Scan for the cell matching the given text and deliver its [x, y] coordinate at center. 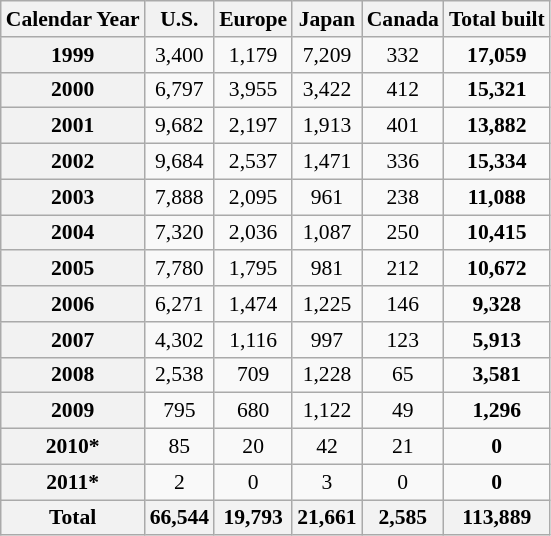
2 [180, 482]
1,225 [326, 304]
10,672 [497, 269]
Canada [403, 19]
6,797 [180, 90]
680 [253, 411]
7,209 [326, 55]
2003 [73, 197]
Calendar Year [73, 19]
U.S. [180, 19]
2010* [73, 447]
3,581 [497, 375]
332 [403, 55]
4,302 [180, 340]
961 [326, 197]
1,795 [253, 269]
1,471 [326, 162]
1,122 [326, 411]
2009 [73, 411]
997 [326, 340]
3,955 [253, 90]
2006 [73, 304]
795 [180, 411]
146 [403, 304]
401 [403, 126]
19,793 [253, 518]
2000 [73, 90]
5,913 [497, 340]
1,296 [497, 411]
42 [326, 447]
2001 [73, 126]
2,036 [253, 233]
6,271 [180, 304]
212 [403, 269]
412 [403, 90]
250 [403, 233]
3,400 [180, 55]
Total built [497, 19]
9,328 [497, 304]
9,682 [180, 126]
2,197 [253, 126]
2,095 [253, 197]
981 [326, 269]
7,320 [180, 233]
65 [403, 375]
Total [73, 518]
2,538 [180, 375]
20 [253, 447]
3,422 [326, 90]
85 [180, 447]
123 [403, 340]
336 [403, 162]
113,889 [497, 518]
7,888 [180, 197]
2,585 [403, 518]
2,537 [253, 162]
10,415 [497, 233]
1,228 [326, 375]
2005 [73, 269]
21 [403, 447]
1,087 [326, 233]
13,882 [497, 126]
15,321 [497, 90]
1,116 [253, 340]
1,913 [326, 126]
11,088 [497, 197]
1,474 [253, 304]
2011* [73, 482]
3 [326, 482]
17,059 [497, 55]
Japan [326, 19]
1,179 [253, 55]
15,334 [497, 162]
9,684 [180, 162]
49 [403, 411]
2002 [73, 162]
7,780 [180, 269]
2008 [73, 375]
709 [253, 375]
1999 [73, 55]
21,661 [326, 518]
Europe [253, 19]
66,544 [180, 518]
238 [403, 197]
2004 [73, 233]
2007 [73, 340]
